Provide the [X, Y] coordinate of the cell's center where the given text is located.  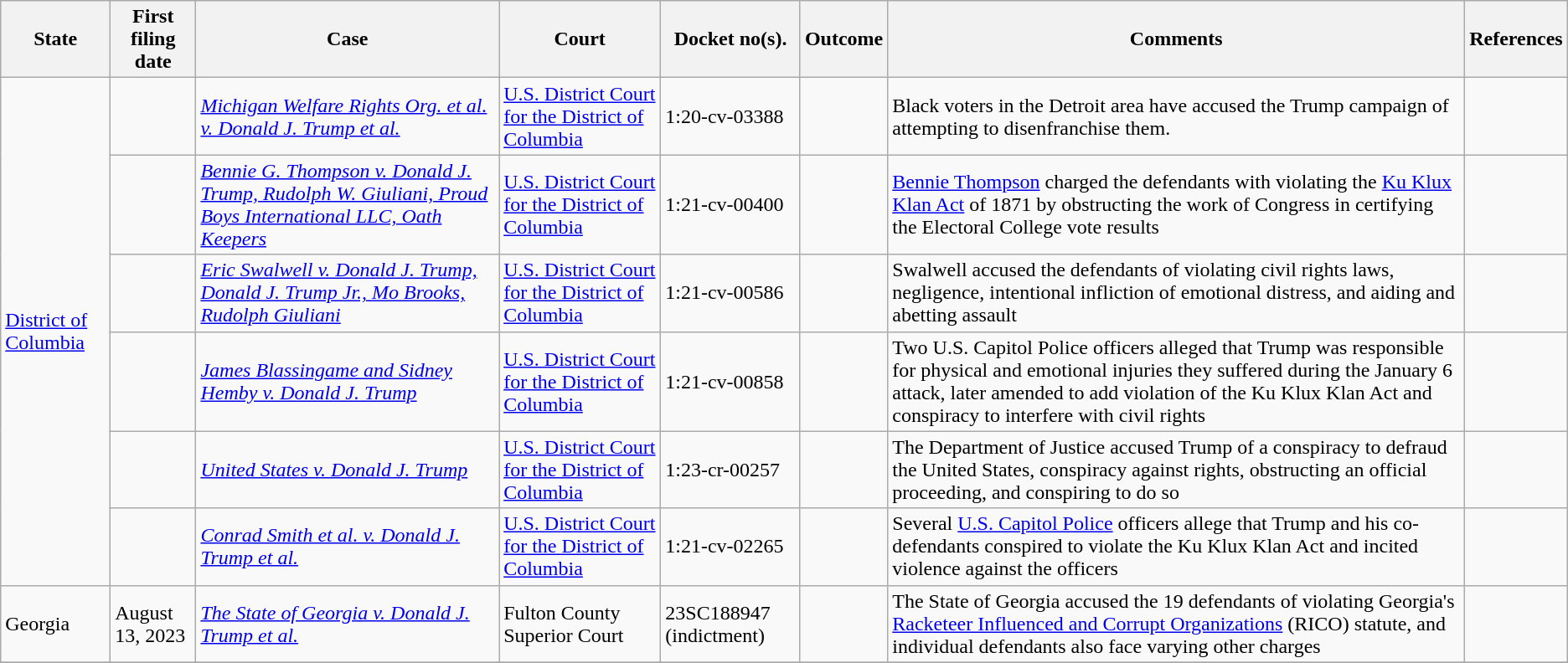
1:20-cv-03388 [730, 116]
1:21-cv-00400 [730, 204]
State [55, 39]
1:21-cv-00586 [730, 293]
United States v. Donald J. Trump [348, 470]
Outcome [843, 39]
District of Columbia [55, 331]
Fulton County Superior Court [580, 624]
1:21-cv-02265 [730, 547]
1:23-cr-00257 [730, 470]
James Blassingame and Sidney Hemby v. Donald J. Trump [348, 382]
Conrad Smith et al. v. Donald J. Trump et al. [348, 547]
Docket no(s). [730, 39]
August 13, 2023 [153, 624]
Case [348, 39]
Eric Swalwell v. Donald J. Trump, Donald J. Trump Jr., Mo Brooks, Rudolph Giuliani [348, 293]
Comments [1176, 39]
First filing date [153, 39]
Michigan Welfare Rights Org. et al. v. Donald J. Trump et al. [348, 116]
23SC188947 (indictment) [730, 624]
Court [580, 39]
The State of Georgia v. Donald J. Trump et al. [348, 624]
1:21-cv-00858 [730, 382]
Bennie G. Thompson v. Donald J. Trump, Rudolph W. Giuliani, Proud Boys International LLC, Oath Keepers [348, 204]
References [1516, 39]
Georgia [55, 624]
Black voters in the Detroit area have accused the Trump campaign of attempting to disenfranchise them. [1176, 116]
